Return the [x, y] coordinate for the center point of the cell that contains the specified text.  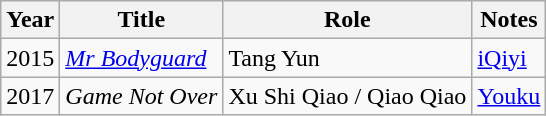
Year [30, 20]
iQiyi [509, 58]
Mr Bodyguard [142, 58]
Xu Shi Qiao / Qiao Qiao [348, 96]
2017 [30, 96]
Tang Yun [348, 58]
Role [348, 20]
2015 [30, 58]
Title [142, 20]
Youku [509, 96]
Game Not Over [142, 96]
Notes [509, 20]
